For the text-containing cell, return its midpoint in (x, y) coordinate format. 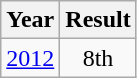
Year (30, 20)
8th (98, 58)
2012 (30, 58)
Result (98, 20)
